Output the (x, y) coordinate of the center of the cell containing the given text.  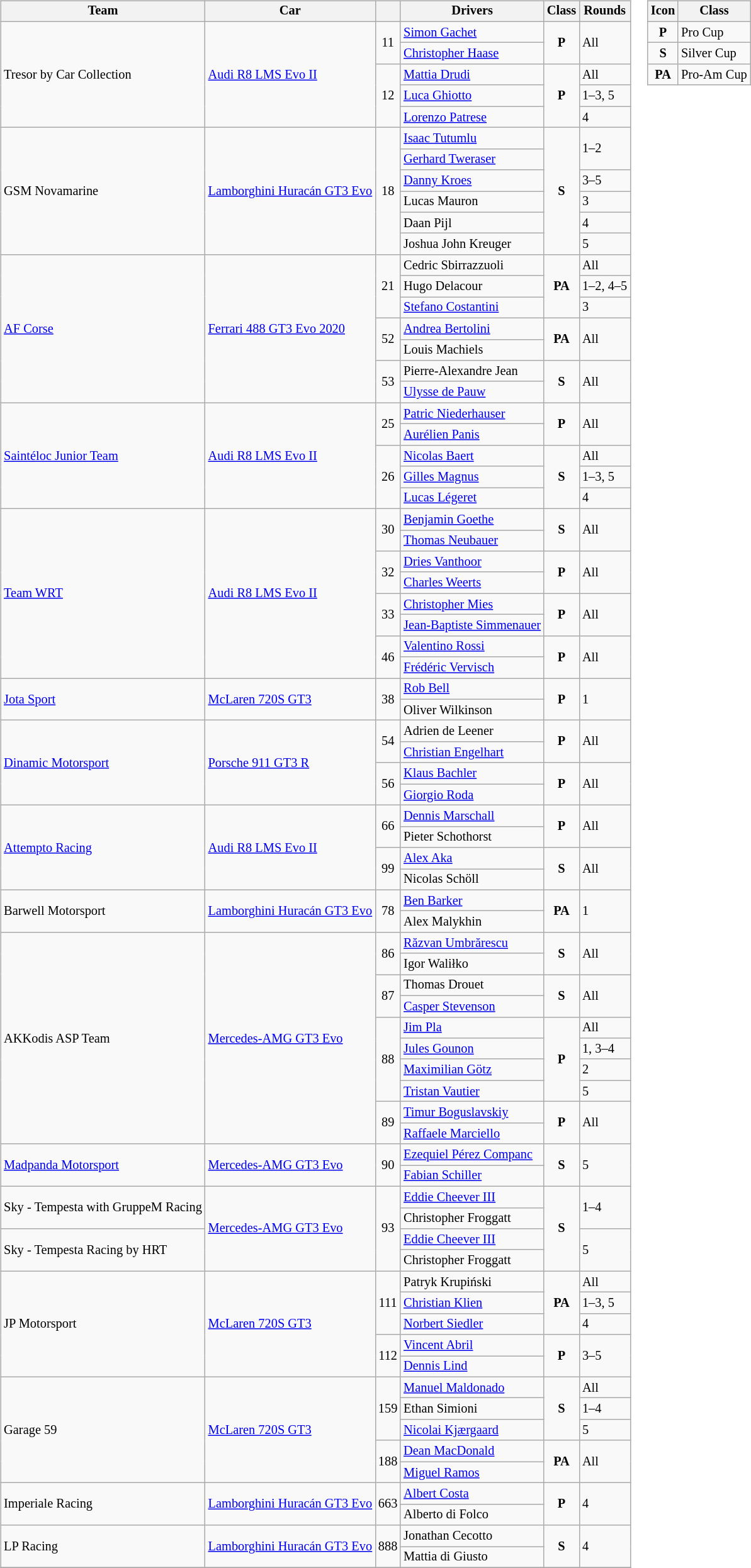
Oliver Wilkinson (472, 710)
Danny Kroes (472, 181)
Pro Cup (714, 32)
AF Corse (103, 329)
159 (388, 1408)
Andrea Bertolini (472, 328)
Daan Pijl (472, 223)
Valentino Rossi (472, 646)
25 (388, 424)
26 (388, 477)
Rob Bell (472, 689)
Ezequiel Pérez Companc (472, 1155)
Igor Waliłko (472, 964)
1, 3–4 (604, 1049)
Lucas Légeret (472, 498)
Albert Costa (472, 1494)
Christian Engelhart (472, 753)
AKKodis ASP Team (103, 1038)
93 (388, 1228)
Jim Pla (472, 1028)
Team WRT (103, 593)
Giorgio Roda (472, 795)
JP Motorsport (103, 1324)
38 (388, 700)
Maximilian Götz (472, 1070)
Cedric Sbirrazzuoli (472, 266)
Lorenzo Patrese (472, 117)
Jota Sport (103, 700)
Patric Niederhauser (472, 413)
88 (388, 1060)
112 (388, 1355)
11 (388, 43)
Pieter Schothorst (472, 837)
Alex Aka (472, 858)
Porsche 911 GT3 R (290, 763)
111 (388, 1302)
21 (388, 287)
888 (388, 1547)
90 (388, 1165)
Ferrari 488 GT3 Evo 2020 (290, 329)
18 (388, 191)
Adrien de Leener (472, 731)
LP Racing (103, 1547)
52 (388, 339)
87 (388, 995)
Ulysse de Pauw (472, 392)
Team (103, 11)
Dennis Lind (472, 1367)
Nicolas Baert (472, 456)
Alex Malykhin (472, 922)
663 (388, 1504)
Simon Gachet (472, 32)
Dinamic Motorsport (103, 763)
Gerhard Tweraser (472, 159)
Sky - Tempesta Racing by HRT (103, 1250)
Lucas Mauron (472, 202)
Răzvan Umbrărescu (472, 943)
Dries Vanthoor (472, 562)
Icon (663, 11)
Christopher Haase (472, 53)
Christian Klien (472, 1303)
Barwell Motorsport (103, 911)
Sky - Tempesta with GruppeM Racing (103, 1207)
1–2 (604, 148)
Stefano Costantini (472, 308)
Jonathan Cecotto (472, 1536)
Garage 59 (103, 1430)
Attempto Racing (103, 848)
Louis Machiels (472, 350)
66 (388, 827)
Rounds (604, 11)
Frédéric Vervisch (472, 668)
30 (388, 530)
Thomas Neubauer (472, 540)
Mattia di Giusto (472, 1557)
Silver Cup (714, 53)
86 (388, 954)
Saintéloc Junior Team (103, 456)
Christopher Mies (472, 604)
Tristan Vautier (472, 1091)
2 (604, 1070)
53 (388, 381)
33 (388, 614)
Drivers (472, 11)
Charles Weerts (472, 583)
Nicolas Schöll (472, 880)
46 (388, 657)
56 (388, 784)
Pierre-Alexandre Jean (472, 371)
Norbert Siedler (472, 1324)
Tresor by Car Collection (103, 74)
Ben Barker (472, 900)
89 (388, 1123)
Vincent Abril (472, 1345)
GSM Novamarine (103, 191)
Patryk Krupiński (472, 1282)
Miguel Ramos (472, 1472)
Isaac Tutumlu (472, 138)
Nicolai Kjærgaard (472, 1430)
Jules Gounon (472, 1049)
Madpanda Motorsport (103, 1165)
188 (388, 1461)
Timur Boguslavskiy (472, 1112)
Luca Ghiotto (472, 96)
Mattia Drudi (472, 75)
Dennis Marschall (472, 816)
Fabian Schiller (472, 1176)
Jean-Baptiste Simmenauer (472, 625)
Car (290, 11)
Hugo Delacour (472, 286)
Gilles Magnus (472, 477)
Klaus Bachler (472, 773)
Imperiale Racing (103, 1504)
Ethan Simioni (472, 1409)
Dean MacDonald (472, 1451)
Casper Stevenson (472, 1006)
Alberto di Folco (472, 1515)
Joshua John Kreuger (472, 244)
99 (388, 868)
32 (388, 573)
54 (388, 741)
Thomas Drouet (472, 985)
Manuel Maldonado (472, 1387)
Pro-Am Cup (714, 75)
Raffaele Marciello (472, 1133)
78 (388, 911)
1–2, 4–5 (604, 286)
12 (388, 96)
Aurélien Panis (472, 435)
Benjamin Goethe (472, 519)
